For the text-containing cell, return its midpoint in [X, Y] coordinate format. 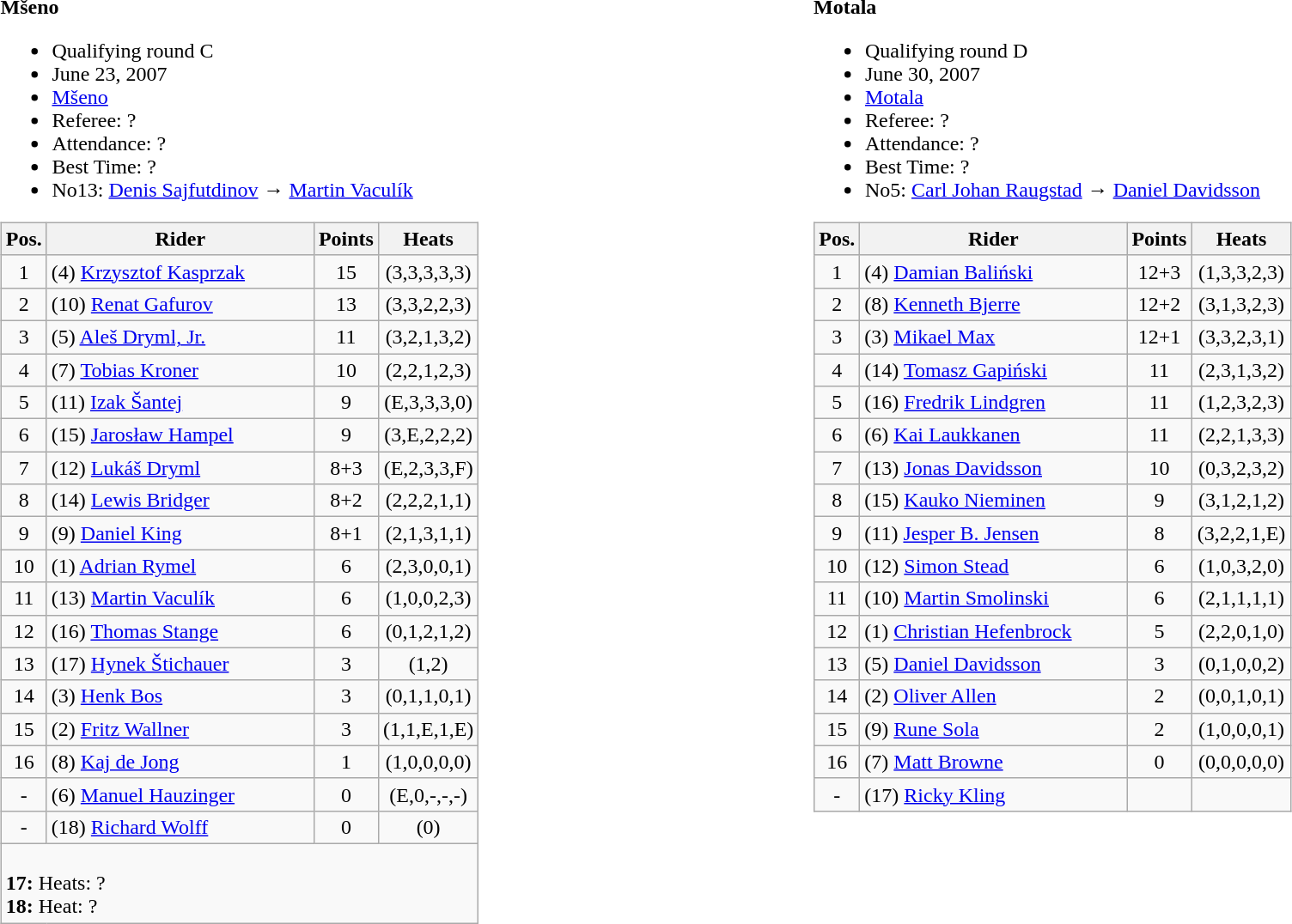
(4) Damian Baliński [993, 271]
(2,3,1,3,2) [1241, 370]
(13) Jonas Davidsson [993, 468]
(E,3,3,3,0) [428, 403]
(3,3,2,3,1) [1241, 337]
(2) Oliver Allen [993, 696]
(3) Mikael Max [993, 337]
12+3 [1160, 271]
(1,0,0,0,1) [1241, 729]
(3,1,2,1,2) [1241, 501]
(2,2,0,1,0) [1241, 631]
(5) Aleš Dryml, Jr. [180, 337]
(7) Matt Browne [993, 762]
(17) Ricky Kling [993, 794]
(2,3,0,0,1) [428, 566]
(1,0,0,0,0) [428, 762]
(2,2,2,1,1) [428, 501]
12+2 [1160, 304]
(2,1,3,1,1) [428, 533]
(3,3,2,2,3) [428, 304]
(16) Fredrik Lindgren [993, 403]
(12) Simon Stead [993, 566]
(8) Kaj de Jong [180, 762]
(14) Lewis Bridger [180, 501]
12+1 [1160, 337]
(0,3,2,3,2) [1241, 468]
(0,1,1,0,1) [428, 696]
(17) Hynek Štichauer [180, 664]
(0,1,0,0,2) [1241, 664]
8+1 [345, 533]
(0,0,0,0,0) [1241, 762]
(11) Jesper B. Jensen [993, 533]
(4) Krzysztof Kasprzak [180, 271]
(E,0,-,-,-) [428, 794]
(15) Kauko Nieminen [993, 501]
(16) Thomas Stange [180, 631]
(8) Kenneth Bjerre [993, 304]
(2,2,1,3,3) [1241, 435]
(13) Martin Vaculík [180, 599]
(2,1,1,1,1) [1241, 599]
(10) Martin Smolinski [993, 599]
(3) Henk Bos [180, 696]
(0,0,1,0,1) [1241, 696]
(E,2,3,3,F) [428, 468]
(1) Adrian Rymel [180, 566]
8+2 [345, 501]
17: Heats: ? 18: Heat: ? [240, 883]
(0,1,2,1,2) [428, 631]
(1,2) [428, 664]
(1,0,3,2,0) [1241, 566]
(5) Daniel Davidsson [993, 664]
(1,1,E,1,E) [428, 729]
(14) Tomasz Gapiński [993, 370]
(18) Richard Wolff [180, 827]
(9) Rune Sola [993, 729]
(9) Daniel King [180, 533]
(6) Manuel Hauzinger [180, 794]
(2) Fritz Wallner [180, 729]
(1,0,0,2,3) [428, 599]
(12) Lukáš Dryml [180, 468]
(1) Christian Hefenbrock [993, 631]
(3,2,1,3,2) [428, 337]
(6) Kai Laukkanen [993, 435]
8+3 [345, 468]
(3,1,3,2,3) [1241, 304]
(1,2,3,2,3) [1241, 403]
(3,3,3,3,3) [428, 271]
(7) Tobias Kroner [180, 370]
(10) Renat Gafurov [180, 304]
(11) Izak Šantej [180, 403]
(2,2,1,2,3) [428, 370]
(3,E,2,2,2) [428, 435]
(3,2,2,1,E) [1241, 533]
(0) [428, 827]
(15) Jarosław Hampel [180, 435]
(1,3,3,2,3) [1241, 271]
